Scan for the cell matching the given text and deliver its (X, Y) coordinate at center. 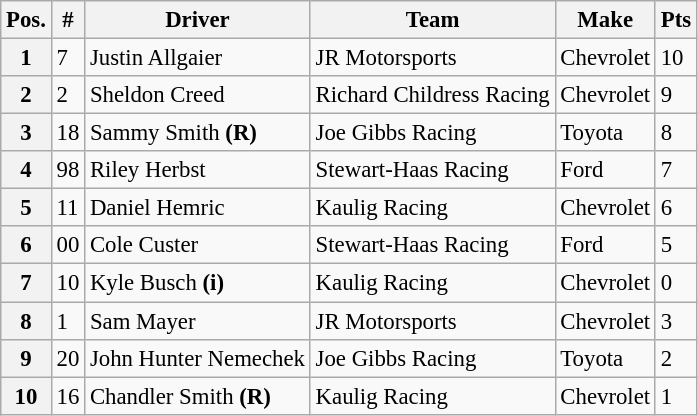
18 (68, 133)
Chandler Smith (R) (198, 396)
Make (605, 20)
Team (432, 20)
4 (26, 170)
Driver (198, 20)
Sammy Smith (R) (198, 133)
16 (68, 396)
Riley Herbst (198, 170)
0 (676, 283)
Kyle Busch (i) (198, 283)
Sam Mayer (198, 321)
Justin Allgaier (198, 58)
98 (68, 170)
Richard Childress Racing (432, 95)
20 (68, 358)
# (68, 20)
00 (68, 245)
John Hunter Nemechek (198, 358)
Pos. (26, 20)
Daniel Hemric (198, 208)
11 (68, 208)
Cole Custer (198, 245)
Sheldon Creed (198, 95)
Pts (676, 20)
